Determine the (X, Y) coordinate at the center of the cell enclosing the given text.  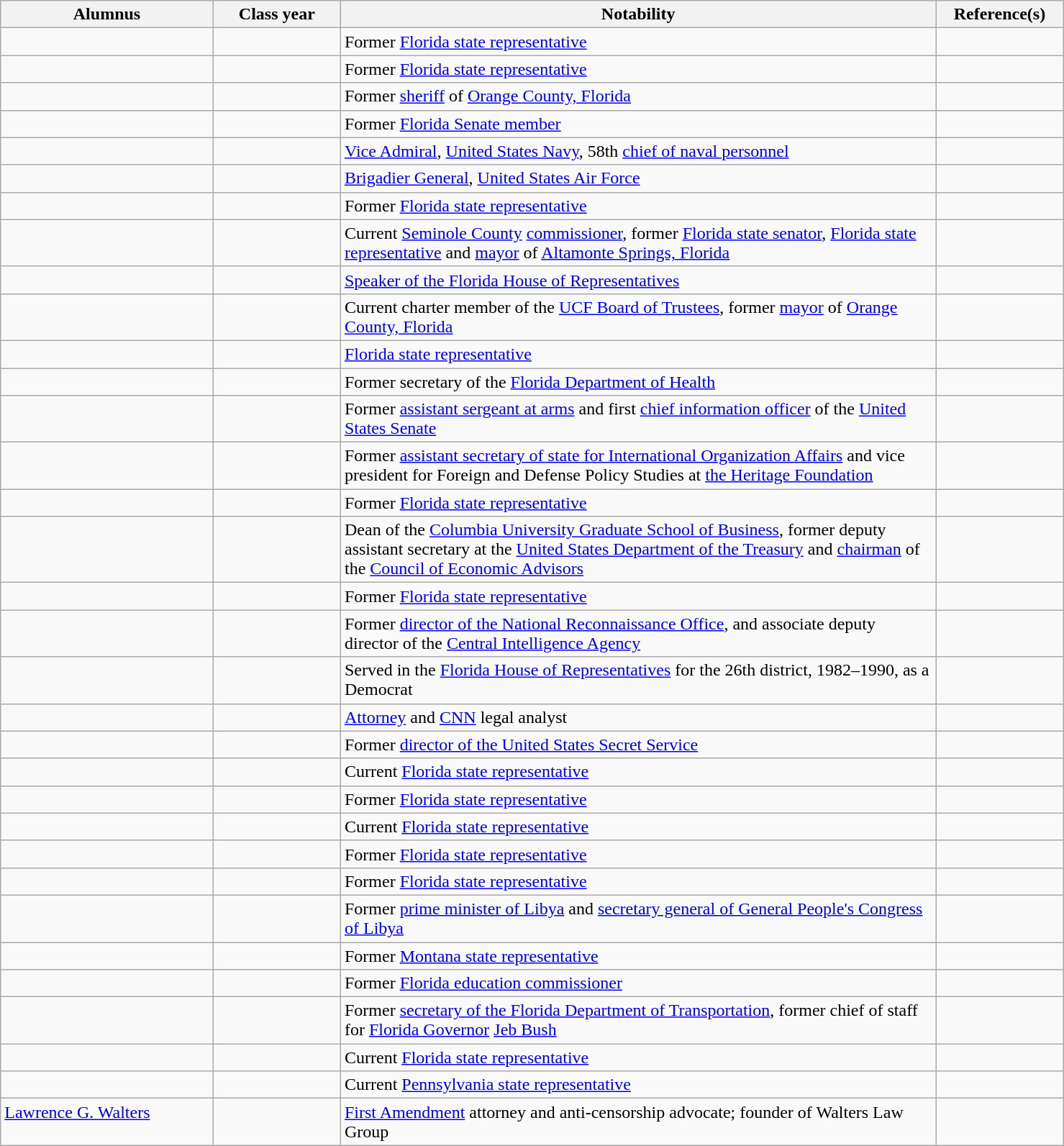
Former assistant sergeant at arms and first chief information officer of the United States Senate (637, 419)
Current Pennsylvania state representative (637, 1085)
Attorney and CNN legal analyst (637, 717)
Current charter member of the UCF Board of Trustees, former mayor of Orange County, Florida (637, 317)
Current Seminole County commissioner, former Florida state senator, Florida state representative and mayor of Altamonte Springs, Florida (637, 243)
Former director of the United States Secret Service (637, 745)
Former director of the National Reconnaissance Office, and associate deputy director of the Central Intelligence Agency (637, 633)
Reference(s) (1000, 14)
Former secretary of the Florida Department of Transportation, former chief of staff for Florida Governor Jeb Bush (637, 1020)
Speaker of the Florida House of Representatives (637, 280)
First Amendment attorney and anti-censorship advocate; founder of Walters Law Group (637, 1122)
Alumnus (106, 14)
Brigadier General, United States Air Force (637, 178)
Lawrence G. Walters (106, 1122)
Former Florida Senate member (637, 124)
Former prime minister of Libya and secretary general of General People's Congress of Libya (637, 918)
Former Florida education commissioner (637, 983)
Notability (637, 14)
Former Montana state representative (637, 956)
Florida state representative (637, 354)
Former secretary of the Florida Department of Health (637, 382)
Vice Admiral, United States Navy, 58th chief of naval personnel (637, 151)
Former sheriff of Orange County, Florida (637, 96)
Served in the Florida House of Representatives for the 26th district, 1982–1990, as a Democrat (637, 681)
Class year (276, 14)
